From the cell containing the given text, extract its center point as (x, y) coordinate. 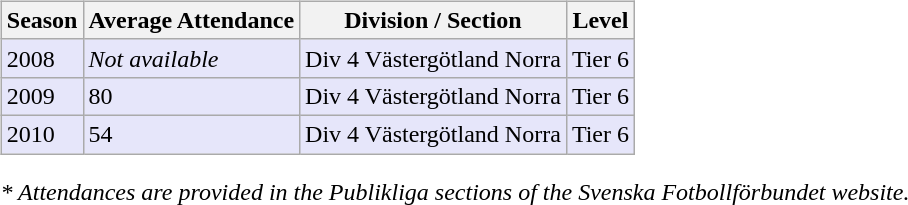
2010 (42, 134)
2009 (42, 96)
Not available (192, 58)
80 (192, 96)
54 (192, 134)
2008 (42, 58)
Division / Section (434, 20)
Level (600, 20)
Season (42, 20)
Average Attendance (192, 20)
